Determine the [x, y] coordinate at the center of the cell enclosing the given text.  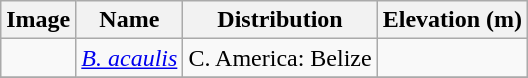
Distribution [280, 20]
B. acaulis [130, 58]
Name [130, 20]
C. America: Belize [280, 58]
Image [38, 20]
Elevation (m) [452, 20]
